Provide the (x, y) coordinate of the cell's center where the given text is located.  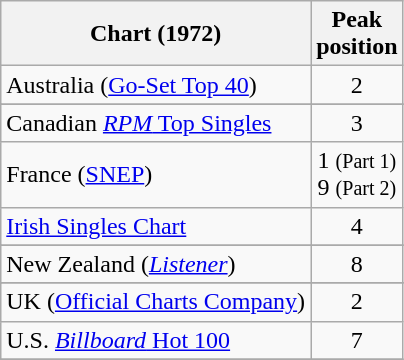
4 (357, 226)
7 (357, 340)
Peakposition (357, 34)
Canadian RPM Top Singles (156, 123)
U.S. Billboard Hot 100 (156, 340)
1 (Part 1)9 (Part 2) (357, 174)
New Zealand (Listener) (156, 264)
Australia (Go-Set Top 40) (156, 85)
France (SNEP) (156, 174)
8 (357, 264)
Irish Singles Chart (156, 226)
Chart (1972) (156, 34)
3 (357, 123)
UK (Official Charts Company) (156, 302)
